Capture the cell that displays the provided text and extract its [x, y] central coordinate. 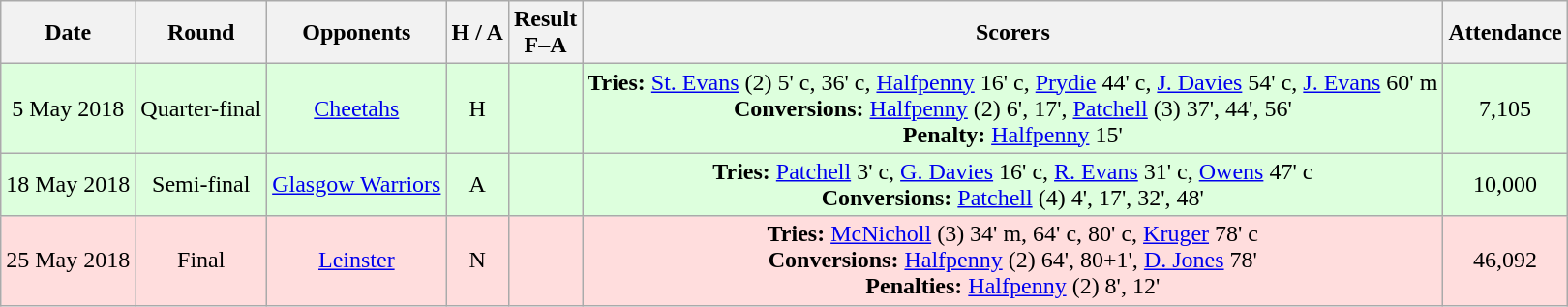
Semi-final [201, 184]
25 May 2018 [68, 261]
Attendance [1505, 33]
Tries: McNicholl (3) 34' m, 64' c, 80' c, Kruger 78' c Conversions: Halfpenny (2) 64', 80+1', D. Jones 78' Penalties: Halfpenny (2) 8', 12' [1012, 261]
18 May 2018 [68, 184]
46,092 [1505, 261]
Quarter-final [201, 108]
Cheetahs [356, 108]
A [477, 184]
Opponents [356, 33]
Tries: Patchell 3' c, G. Davies 16' c, R. Evans 31' c, Owens 47' c Conversions: Patchell (4) 4', 17', 32', 48' [1012, 184]
H [477, 108]
7,105 [1505, 108]
Round [201, 33]
H / A [477, 33]
N [477, 261]
Scorers [1012, 33]
Date [68, 33]
10,000 [1505, 184]
Final [201, 261]
5 May 2018 [68, 108]
ResultF–A [545, 33]
Glasgow Warriors [356, 184]
Leinster [356, 261]
